Pinpoint the cell where the given text exists, returning its (X, Y) midpoint coordinate. 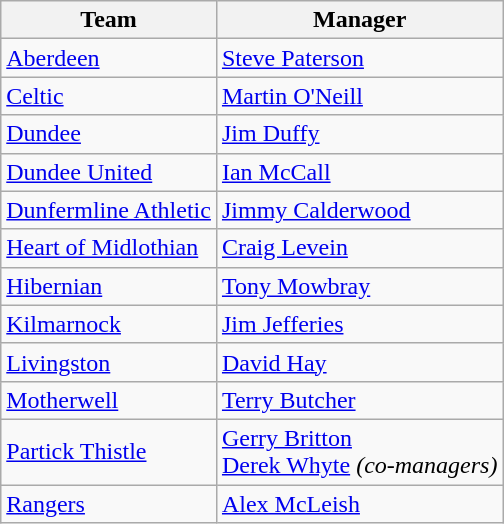
Partick Thistle (109, 452)
Gerry Britton Derek Whyte (co-managers) (360, 452)
Kilmarnock (109, 324)
Manager (360, 20)
Celtic (109, 96)
Jimmy Calderwood (360, 210)
Dunfermline Athletic (109, 210)
Jim Duffy (360, 134)
Rangers (109, 503)
Aberdeen (109, 58)
Alex McLeish (360, 503)
Motherwell (109, 400)
Livingston (109, 362)
Craig Levein (360, 248)
Dundee (109, 134)
Dundee United (109, 172)
Hibernian (109, 286)
Martin O'Neill (360, 96)
Jim Jefferies (360, 324)
Steve Paterson (360, 58)
Heart of Midlothian (109, 248)
David Hay (360, 362)
Tony Mowbray (360, 286)
Team (109, 20)
Ian McCall (360, 172)
Terry Butcher (360, 400)
